Output the [X, Y] coordinate of the center of the cell containing the given text.  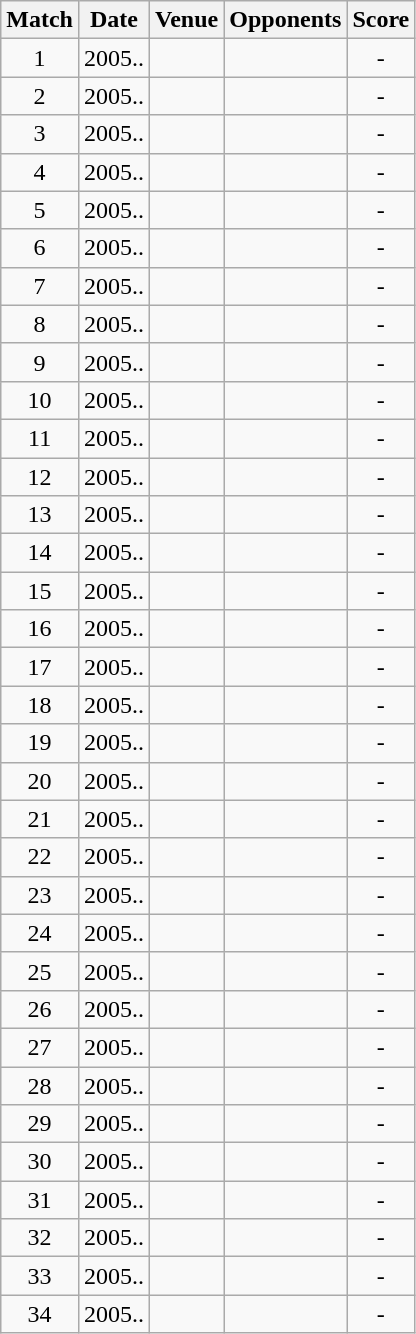
21 [40, 819]
28 [40, 1085]
Match [40, 20]
2 [40, 96]
Venue [187, 20]
16 [40, 629]
30 [40, 1162]
8 [40, 324]
13 [40, 515]
20 [40, 781]
26 [40, 1009]
29 [40, 1124]
5 [40, 210]
22 [40, 857]
18 [40, 705]
23 [40, 895]
15 [40, 591]
17 [40, 667]
4 [40, 172]
34 [40, 1314]
25 [40, 971]
Opponents [286, 20]
31 [40, 1200]
11 [40, 438]
27 [40, 1047]
24 [40, 933]
Score [381, 20]
14 [40, 553]
6 [40, 248]
12 [40, 477]
9 [40, 362]
Date [114, 20]
19 [40, 743]
10 [40, 400]
3 [40, 134]
33 [40, 1276]
32 [40, 1238]
7 [40, 286]
1 [40, 58]
